Detect which cell encompasses the target text, then output its (X, Y) center coordinate. 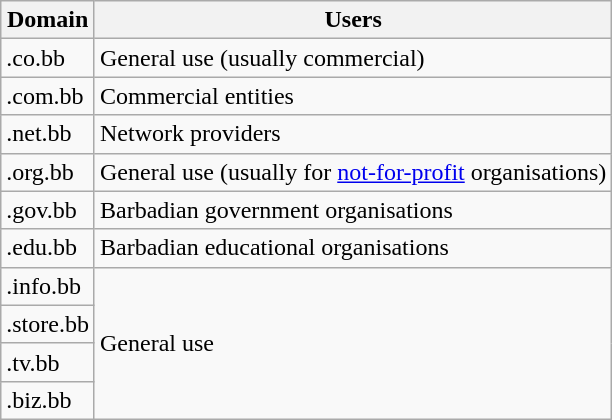
Network providers (352, 134)
.com.bb (48, 96)
.edu.bb (48, 248)
.net.bb (48, 134)
Barbadian government organisations (352, 210)
General use (352, 343)
.co.bb (48, 58)
General use (usually commercial) (352, 58)
.biz.bb (48, 400)
.org.bb (48, 172)
.store.bb (48, 324)
Users (352, 20)
.gov.bb (48, 210)
.tv.bb (48, 362)
.info.bb (48, 286)
Domain (48, 20)
Commercial entities (352, 96)
Barbadian educational organisations (352, 248)
General use (usually for not-for-profit organisations) (352, 172)
